Detect which cell encompasses the target text, then output its [x, y] center coordinate. 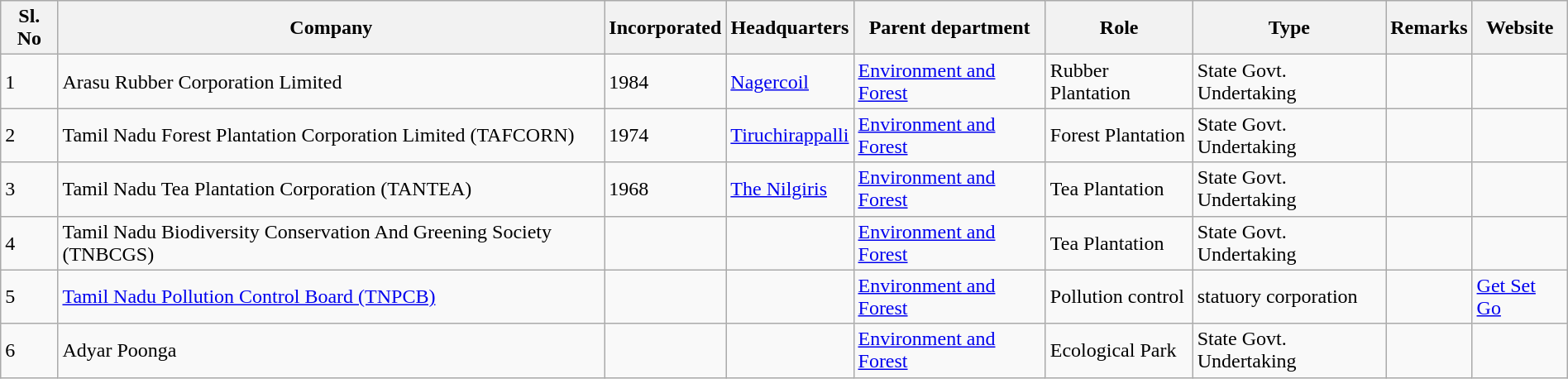
4 [30, 243]
Arasu Rubber Corporation Limited [331, 81]
Ecological Park [1119, 351]
1968 [665, 189]
Tamil Nadu Tea Plantation Corporation (TANTEA) [331, 189]
Nagercoil [790, 81]
2 [30, 136]
Tamil Nadu Forest Plantation Corporation Limited (TAFCORN) [331, 136]
5 [30, 296]
Incorporated [665, 28]
statuory corporation [1289, 296]
Role [1119, 28]
Website [1520, 28]
Headquarters [790, 28]
6 [30, 351]
Forest Plantation [1119, 136]
Tiruchirappalli [790, 136]
Parent department [949, 28]
Tamil Nadu Pollution Control Board (TNPCB) [331, 296]
Pollution control [1119, 296]
Company [331, 28]
Tamil Nadu Biodiversity Conservation And Greening Society (TNBCGS) [331, 243]
Get Set Go [1520, 296]
1 [30, 81]
Remarks [1429, 28]
Rubber Plantation [1119, 81]
1974 [665, 136]
1984 [665, 81]
Sl. No [30, 28]
3 [30, 189]
Type [1289, 28]
Adyar Poonga [331, 351]
The Nilgiris [790, 189]
